Output the [x, y] coordinate of the center of the cell containing the given text.  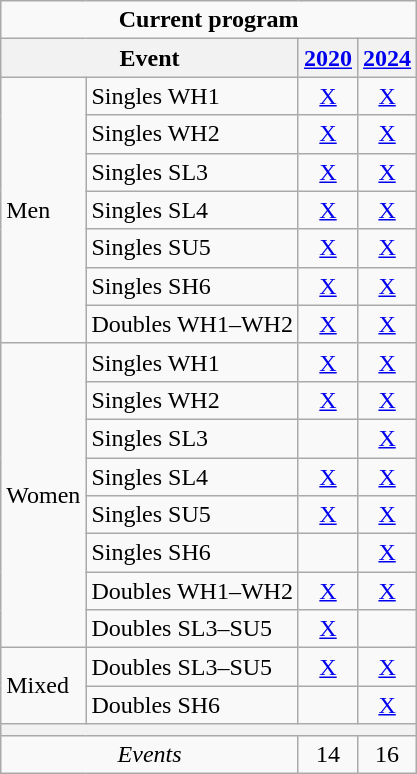
Doubles SH6 [192, 705]
2024 [388, 58]
Mixed [44, 686]
Events [150, 754]
Current program [209, 20]
2020 [328, 58]
14 [328, 754]
Men [44, 210]
16 [388, 754]
Event [150, 58]
Women [44, 495]
